Return (x, y) of the center of cell containing provided text 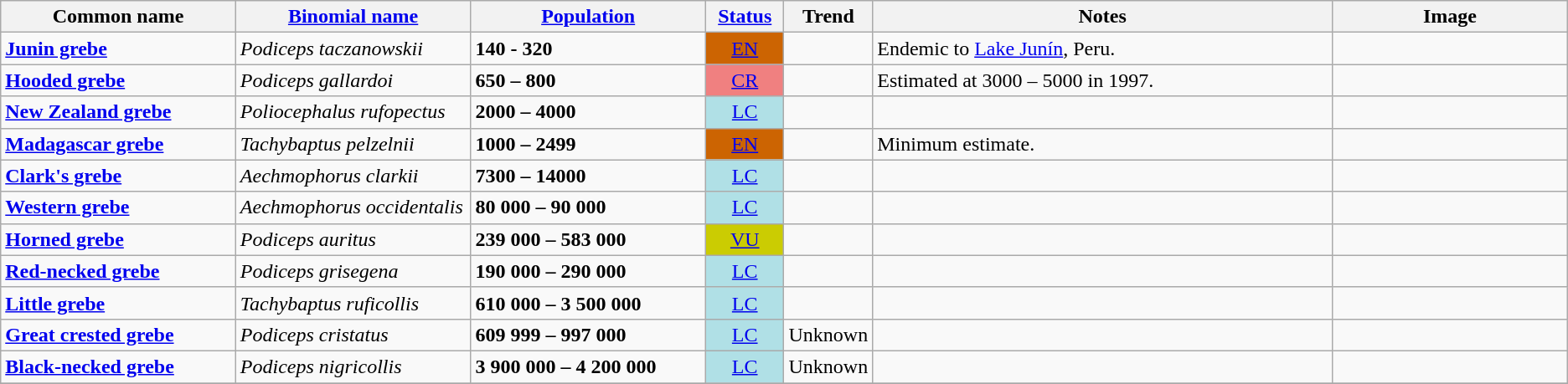
Podiceps grisegena (353, 271)
Poliocephalus rufopectus (353, 112)
609 999 – 997 000 (588, 335)
Madagascar grebe (119, 144)
650 – 800 (588, 80)
Status (745, 17)
Hooded grebe (119, 80)
Aechmophorus clarkii (353, 176)
Podiceps taczanowskii (353, 49)
Minimum estimate. (1102, 144)
239 000 – 583 000 (588, 239)
CR (745, 80)
Binomial name (353, 17)
2000 – 4000 (588, 112)
VU (745, 239)
Aechmophorus occidentalis (353, 207)
Podiceps cristatus (353, 335)
Population (588, 17)
New Zealand grebe (119, 112)
Black-necked grebe (119, 366)
Horned grebe (119, 239)
Podiceps gallardoi (353, 80)
610 000 – 3 500 000 (588, 303)
Western grebe (119, 207)
Junin grebe (119, 49)
Estimated at 3000 – 5000 in 1997. (1102, 80)
80 000 – 90 000 (588, 207)
Red-necked grebe (119, 271)
Common name (119, 17)
3 900 000 – 4 200 000 (588, 366)
Clark's grebe (119, 176)
Podiceps nigricollis (353, 366)
Endemic to Lake Junín, Peru. (1102, 49)
190 000 – 290 000 (588, 271)
Tachybaptus ruficollis (353, 303)
Great crested grebe (119, 335)
1000 – 2499 (588, 144)
140 - 320 (588, 49)
Image (1451, 17)
Notes (1102, 17)
Tachybaptus pelzelnii (353, 144)
Little grebe (119, 303)
Podiceps auritus (353, 239)
Trend (828, 17)
7300 – 14000 (588, 176)
